Find where the given text appears and provide that cell's center as [x, y] coordinate. 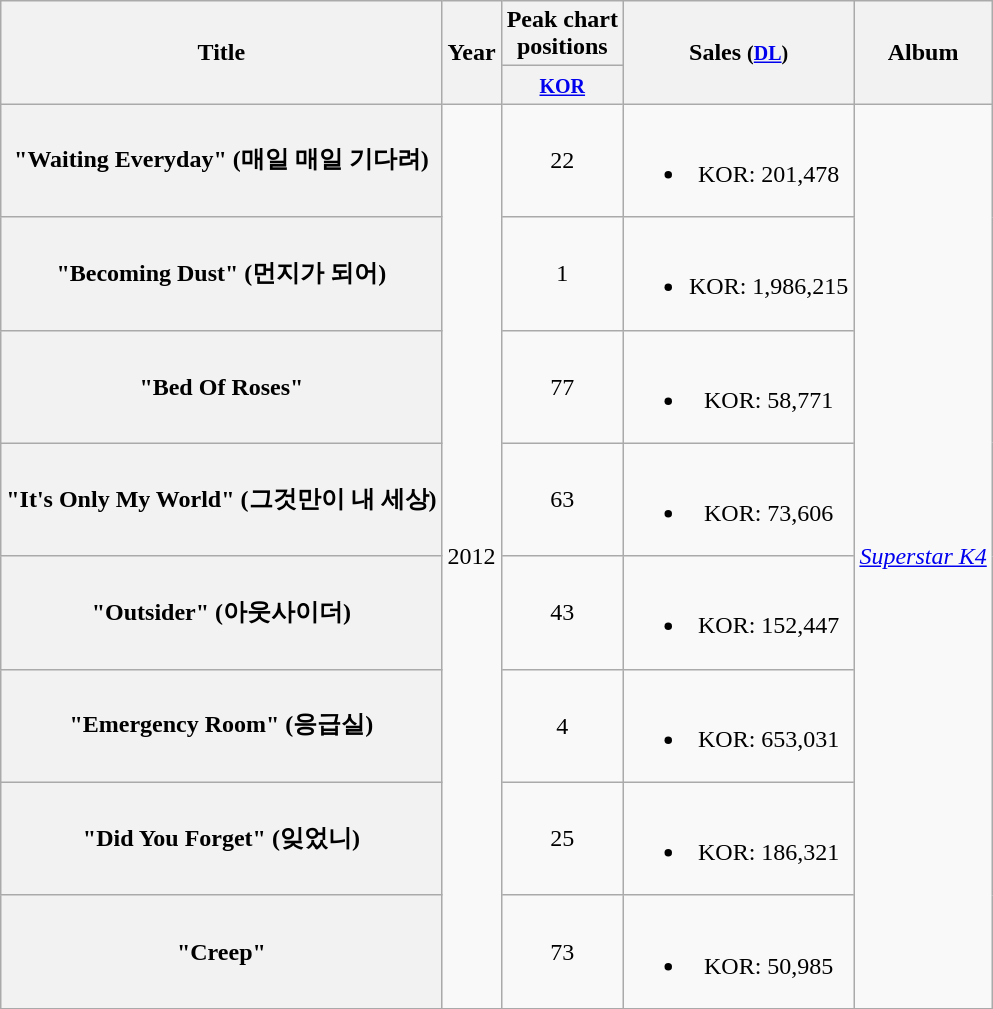
KOR: 58,771 [738, 386]
"Did You Forget" (잊었니) [222, 838]
22 [562, 160]
Album [923, 52]
77 [562, 386]
Year [472, 52]
43 [562, 612]
2012 [472, 556]
"Emergency Room" (응급실) [222, 726]
25 [562, 838]
Title [222, 52]
73 [562, 952]
KOR: 653,031 [738, 726]
"Becoming Dust" (먼지가 되어) [222, 274]
KOR: 50,985 [738, 952]
Sales (DL) [738, 52]
Peak chart positions [562, 34]
KOR: 152,447 [738, 612]
Superstar K4 [923, 556]
"Waiting Everyday" (매일 매일 기다려) [222, 160]
4 [562, 726]
KOR: 73,606 [738, 500]
"It's Only My World" (그것만이 내 세상) [222, 500]
KOR: 186,321 [738, 838]
"Bed Of Roses" [222, 386]
"Creep" [222, 952]
KOR: 1,986,215 [738, 274]
63 [562, 500]
KOR: 201,478 [738, 160]
"Outsider" (아웃사이더) [222, 612]
1 [562, 274]
KOR [562, 85]
